From the cell containing the given text, extract its center point as [x, y] coordinate. 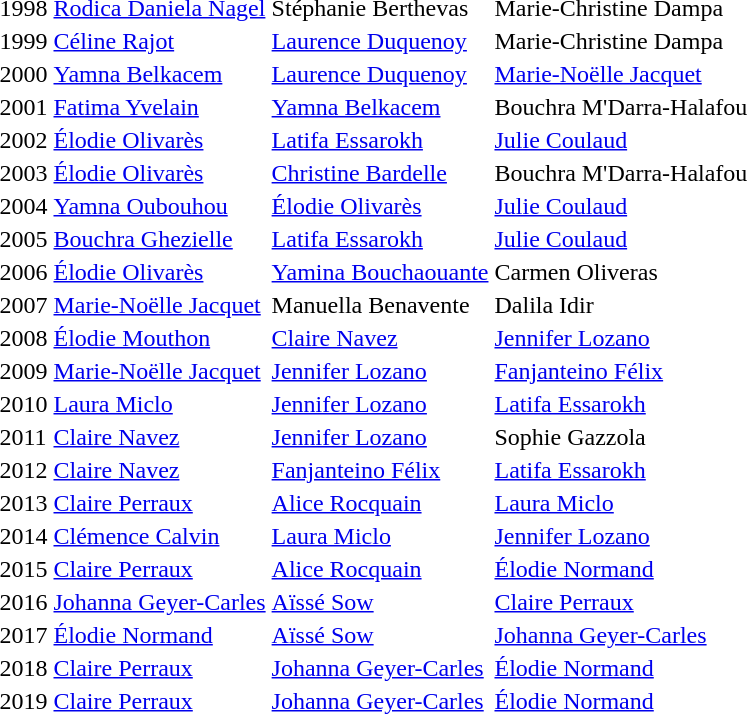
Fanjanteino Félix [380, 470]
Élodie Mouthon [160, 338]
Clémence Calvin [160, 536]
Yamna Oubouhou [160, 206]
Céline Rajot [160, 41]
Yamina Bouchaouante [380, 272]
Christine Bardelle [380, 173]
Élodie Normand [160, 635]
Manuella Benavente [380, 305]
Fatima Yvelain [160, 107]
Bouchra Ghezielle [160, 239]
